Determine the (X, Y) coordinate at the center of the cell enclosing the given text.  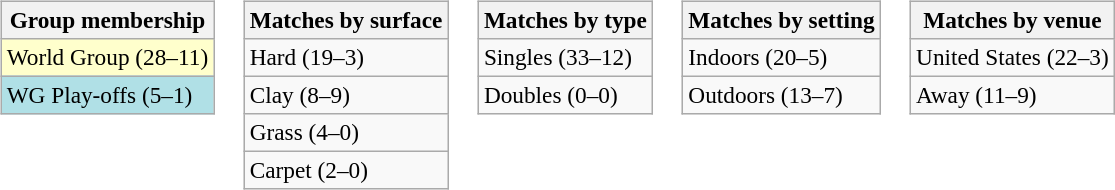
Outdoors (13–7) (782, 95)
Indoors (20–5) (782, 57)
Hard (19–3) (346, 57)
Matches by surface (346, 20)
Clay (8–9) (346, 95)
World Group (28–11) (107, 57)
Singles (33–12) (566, 57)
United States (22–3) (1012, 57)
Matches by setting (782, 20)
Matches by venue (1012, 20)
Grass (4–0) (346, 133)
Carpet (2–0) (346, 171)
Group membership (107, 20)
Doubles (0–0) (566, 95)
Away (11–9) (1012, 95)
WG Play-offs (5–1) (107, 95)
Matches by type (566, 20)
